Capture the cell that displays the provided text and extract its [X, Y] central coordinate. 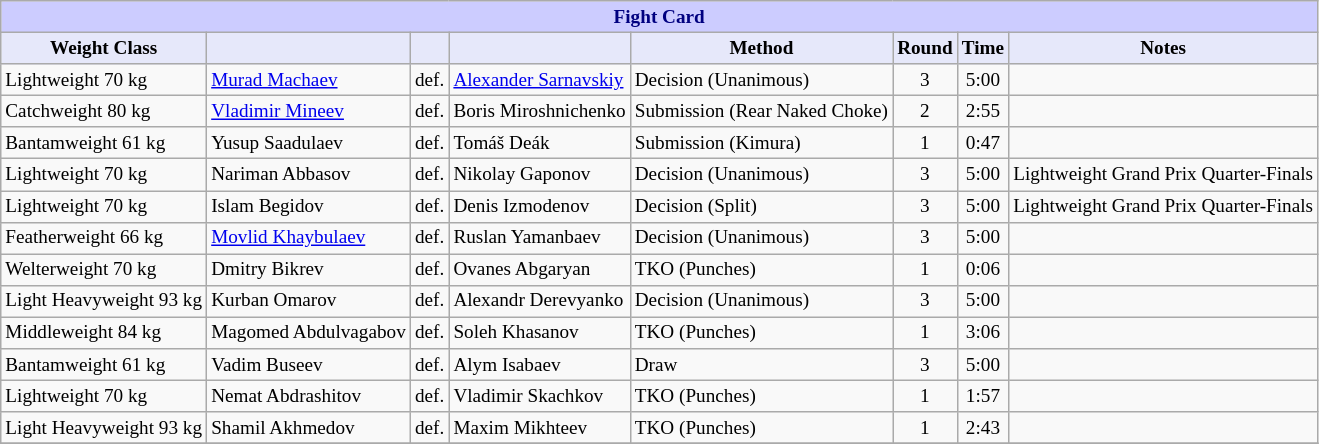
Submission (Kimura) [761, 143]
Vladimir Mineev [309, 111]
Welterweight 70 kg [104, 270]
2 [926, 111]
Maxim Mikhteev [540, 428]
Middleweight 84 kg [104, 333]
Nemat Abdrashitov [309, 396]
Decision (Split) [761, 206]
Dmitry Bikrev [309, 270]
1:57 [982, 396]
Ovanes Abgaryan [540, 270]
Tomáš Deák [540, 143]
Vladimir Skachkov [540, 396]
Shamil Akhmedov [309, 428]
Nikolay Gaponov [540, 175]
Draw [761, 365]
Nariman Abbasov [309, 175]
Submission (Rear Naked Choke) [761, 111]
Denis Izmodenov [540, 206]
Method [761, 48]
0:47 [982, 143]
Boris Miroshnichenko [540, 111]
Notes [1164, 48]
Fight Card [660, 17]
Round [926, 48]
Kurban Omarov [309, 301]
Alexander Sarnavskiy [540, 80]
Time [982, 48]
2:55 [982, 111]
Ruslan Yamanbaev [540, 238]
Vadim Buseev [309, 365]
Alexandr Derevyanko [540, 301]
Magomed Abdulvagabov [309, 333]
Catchweight 80 kg [104, 111]
Yusup Saadulaev [309, 143]
Soleh Khasanov [540, 333]
Featherweight 66 kg [104, 238]
Movlid Khaybulaev [309, 238]
Islam Begidov [309, 206]
Murad Machaev [309, 80]
2:43 [982, 428]
Weight Class [104, 48]
3:06 [982, 333]
Alym Isabaev [540, 365]
0:06 [982, 270]
